Search for the cell housing the specified text and yield its (x, y) center coordinate. 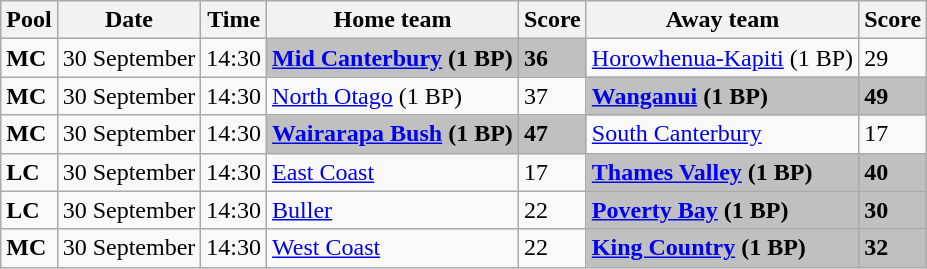
47 (552, 134)
37 (552, 96)
Thames Valley (1 BP) (722, 172)
Wairarapa Bush (1 BP) (393, 134)
Wanganui (1 BP) (722, 96)
Pool (29, 20)
36 (552, 58)
49 (893, 96)
40 (893, 172)
Horowhenua-Kapiti (1 BP) (722, 58)
King Country (1 BP) (722, 248)
North Otago (1 BP) (393, 96)
Date (129, 20)
Home team (393, 20)
29 (893, 58)
Buller (393, 210)
Away team (722, 20)
Time (234, 20)
32 (893, 248)
East Coast (393, 172)
Mid Canterbury (1 BP) (393, 58)
Poverty Bay (1 BP) (722, 210)
30 (893, 210)
West Coast (393, 248)
South Canterbury (722, 134)
